Pinpoint the cell where the given text exists, returning its [X, Y] midpoint coordinate. 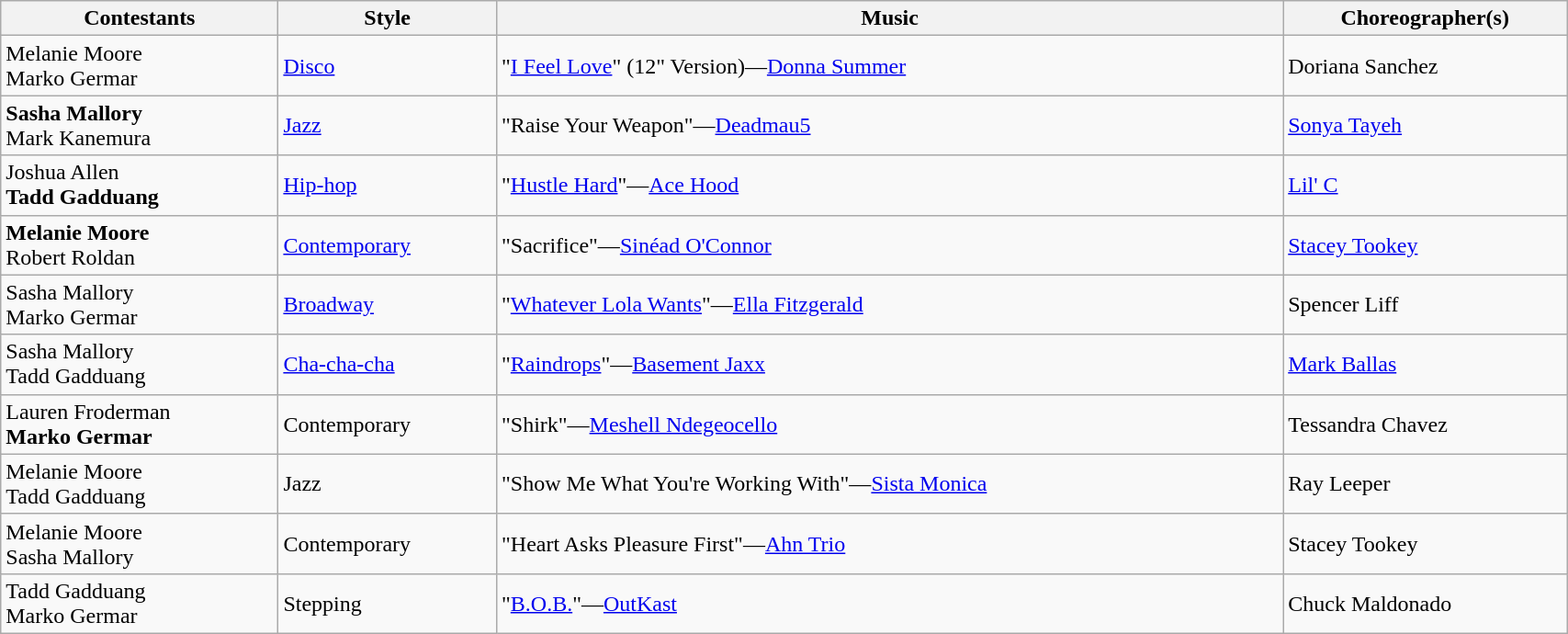
Disco [388, 66]
Lauren FrodermanMarko Germar [140, 425]
Music [889, 18]
"I Feel Love" (12" Version)—Donna Summer [889, 66]
"Hustle Hard"—Ace Hood [889, 186]
Broadway [388, 305]
Sasha MalloryMarko Germar [140, 305]
Joshua AllenTadd Gadduang [140, 186]
Melanie MooreMarko Germar [140, 66]
"Shirk"—Meshell Ndegeocello [889, 425]
Melanie MooreSasha Mallory [140, 544]
"Sacrifice"—Sinéad O'Connor [889, 244]
"Whatever Lola Wants"—Ella Fitzgerald [889, 305]
Hip-hop [388, 186]
Contestants [140, 18]
"Raindrops"—Basement Jaxx [889, 364]
Style [388, 18]
Melanie MooreTadd Gadduang [140, 483]
Choreographer(s) [1426, 18]
Chuck Maldonado [1426, 603]
Tadd GadduangMarko Germar [140, 603]
"Show Me What You're Working With"—Sista Monica [889, 483]
"Raise Your Weapon"—Deadmau5 [889, 125]
Tessandra Chavez [1426, 425]
Lil' C [1426, 186]
"Heart Asks Pleasure First"—Ahn Trio [889, 544]
Melanie MooreRobert Roldan [140, 244]
Ray Leeper [1426, 483]
"B.O.B."—OutKast [889, 603]
Cha-cha-cha [388, 364]
Sonya Tayeh [1426, 125]
Sasha MalloryMark Kanemura [140, 125]
Spencer Liff [1426, 305]
Doriana Sanchez [1426, 66]
Mark Ballas [1426, 364]
Stepping [388, 603]
Sasha MalloryTadd Gadduang [140, 364]
